From the cell containing the given text, extract its center point as (x, y) coordinate. 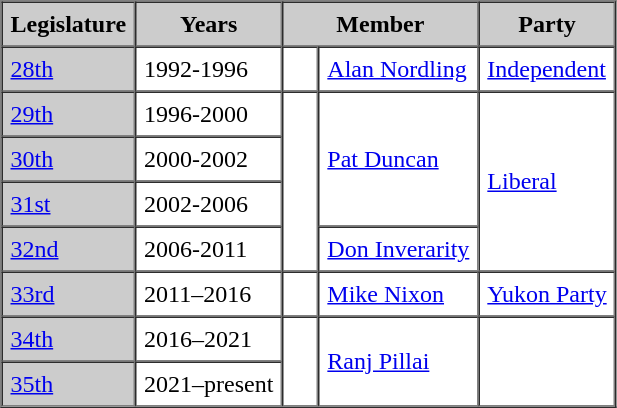
2016–2021 (208, 338)
28th (69, 68)
29th (69, 114)
1992-1996 (208, 68)
Ranj Pillai (398, 361)
30th (69, 158)
31st (69, 204)
2011–2016 (208, 294)
2006-2011 (208, 248)
Member (380, 24)
34th (69, 338)
Yukon Party (546, 294)
Don Inverarity (398, 248)
Mike Nixon (398, 294)
Independent (546, 68)
Liberal (546, 182)
Pat Duncan (398, 160)
Years (208, 24)
35th (69, 384)
32nd (69, 248)
33rd (69, 294)
2000-2002 (208, 158)
Party (546, 24)
Legislature (69, 24)
2021–present (208, 384)
1996-2000 (208, 114)
2002-2006 (208, 204)
Alan Nordling (398, 68)
